From the cell containing the given text, extract its center point as (x, y) coordinate. 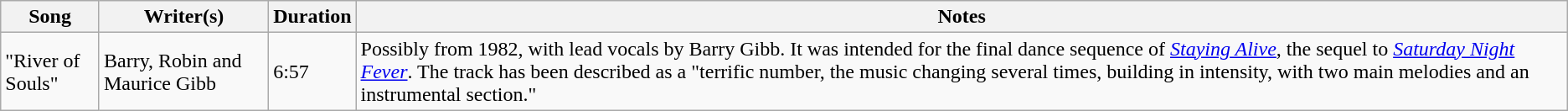
Barry, Robin and Maurice Gibb (183, 71)
6:57 (312, 71)
"River of Souls" (50, 71)
Duration (312, 17)
Writer(s) (183, 17)
Song (50, 17)
Notes (962, 17)
